Find where the given text appears and provide that cell's center as [x, y] coordinate. 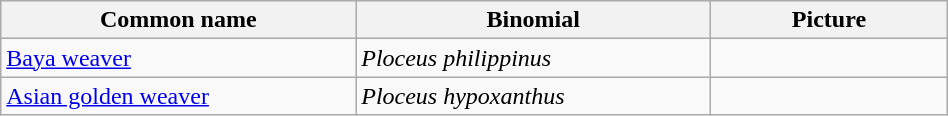
Ploceus philippinus [534, 58]
Baya weaver [178, 58]
Picture [830, 20]
Asian golden weaver [178, 96]
Common name [178, 20]
Ploceus hypoxanthus [534, 96]
Binomial [534, 20]
